From the cell containing the given text, extract its center point as (x, y) coordinate. 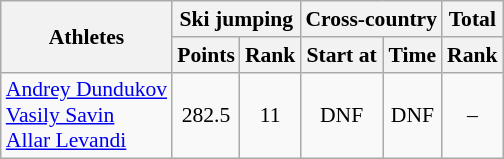
Cross-country (371, 19)
282.5 (206, 116)
Andrey DundukovVasily SavinAllar Levandi (86, 116)
Total (472, 19)
– (472, 116)
Start at (341, 55)
Ski jumping (236, 19)
Athletes (86, 36)
Time (412, 55)
Points (206, 55)
11 (270, 116)
